Identify which cell holds the provided text, then report its [x, y] central coordinate. 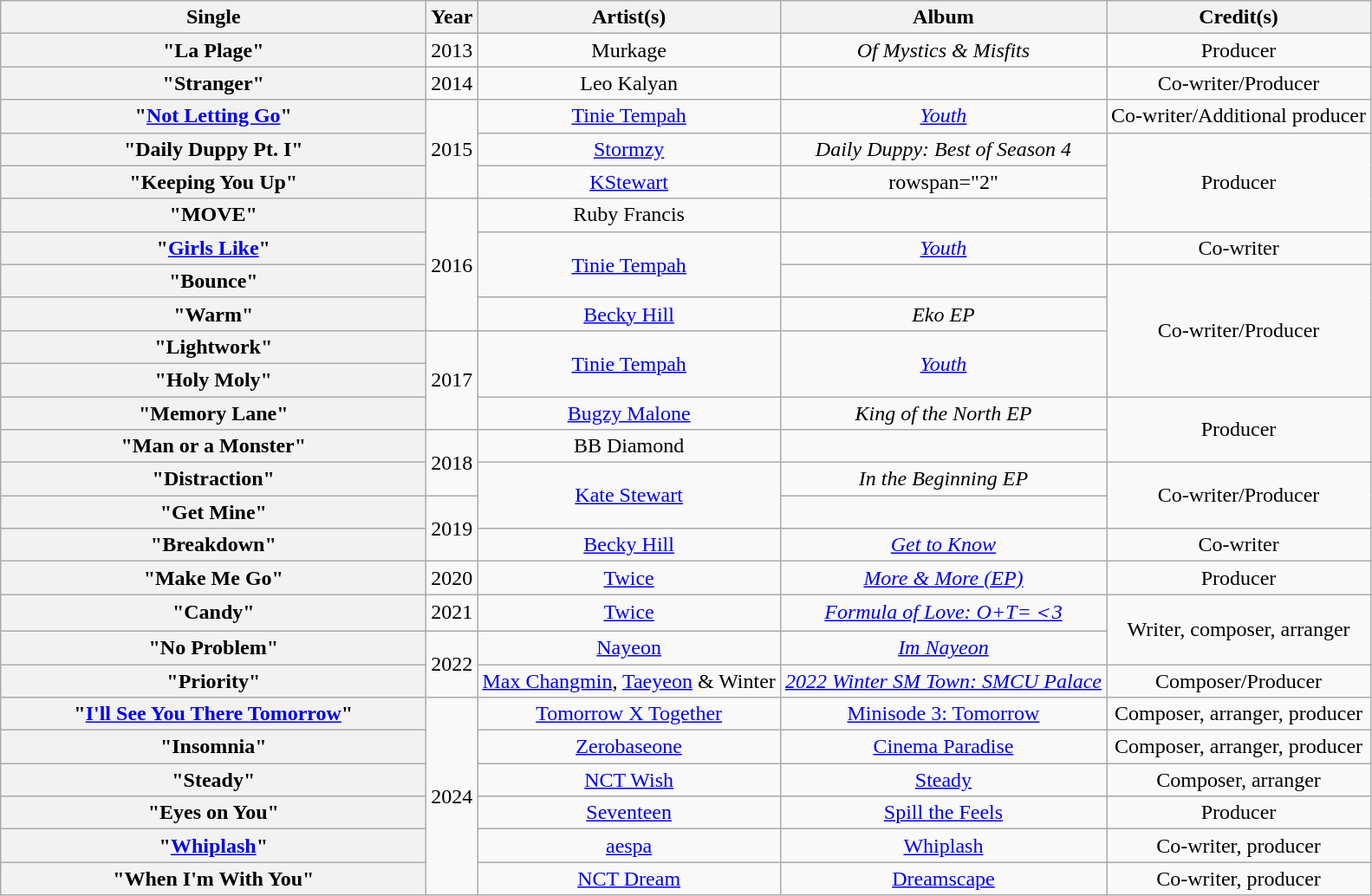
Max Changmin, Taeyeon & Winter [629, 680]
2017 [452, 380]
"Bounce" [213, 281]
Of Mystics & Misfits [943, 50]
2022 [452, 664]
2021 [452, 614]
Im Nayeon [943, 647]
Cinema Paradise [943, 747]
Writer, composer, arranger [1239, 629]
2024 [452, 796]
"Holy Moly" [213, 380]
"Keeping You Up" [213, 182]
"Candy" [213, 614]
rowspan="2" [943, 182]
2016 [452, 264]
"Lightwork" [213, 347]
Murkage [629, 50]
"MOVE" [213, 215]
Daily Duppy: Best of Season 4 [943, 149]
"Stranger" [213, 83]
2019 [452, 529]
Year [452, 17]
Artist(s) [629, 17]
Tomorrow X Together [629, 714]
"Whiplash" [213, 846]
Composer/Producer [1239, 680]
"When I'm With You" [213, 879]
"Insomnia" [213, 747]
Co-writer/Additional producer [1239, 116]
Eko EP [943, 314]
2020 [452, 578]
Whiplash [943, 846]
"Daily Duppy Pt. I" [213, 149]
"Priority" [213, 680]
NCT Wish [629, 780]
"I'll See You There Tomorrow" [213, 714]
"Man or a Monster" [213, 446]
Single [213, 17]
King of the North EP [943, 413]
"Make Me Go" [213, 578]
Formula of Love: O+T=＜3 [943, 614]
More & More (EP) [943, 578]
Minisode 3: Tomorrow [943, 714]
Get to Know [943, 545]
"Distraction" [213, 479]
Stormzy [629, 149]
Ruby Francis [629, 215]
"Warm" [213, 314]
In the Beginning EP [943, 479]
Steady [943, 780]
"Eyes on You" [213, 813]
"La Plage" [213, 50]
2015 [452, 149]
Credit(s) [1239, 17]
aespa [629, 846]
Spill the Feels [943, 813]
Bugzy Malone [629, 413]
"Memory Lane" [213, 413]
"Breakdown" [213, 545]
2022 Winter SM Town: SMCU Palace [943, 680]
Nayeon [629, 647]
Leo Kalyan [629, 83]
BB Diamond [629, 446]
"Not Letting Go" [213, 116]
KStewart [629, 182]
Dreamscape [943, 879]
Composer, arranger [1239, 780]
2013 [452, 50]
"Get Mine" [213, 512]
"No Problem" [213, 647]
2014 [452, 83]
"Girls Like" [213, 248]
2018 [452, 463]
Kate Stewart [629, 496]
NCT Dream [629, 879]
Album [943, 17]
"Steady" [213, 780]
Zerobaseone [629, 747]
Seventeen [629, 813]
